Pinpoint the cell where the given text exists, returning its (X, Y) midpoint coordinate. 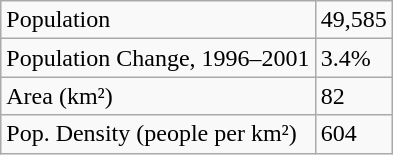
Population Change, 1996–2001 (158, 58)
Area (km²) (158, 96)
82 (354, 96)
Pop. Density (people per km²) (158, 134)
49,585 (354, 20)
3.4% (354, 58)
Population (158, 20)
604 (354, 134)
